Search for the cell housing the specified text and yield its [X, Y] center coordinate. 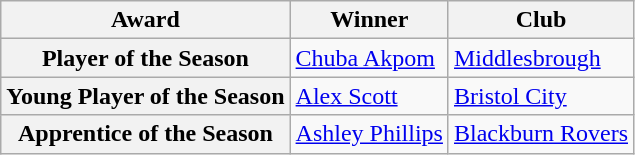
Middlesbrough [540, 58]
Bristol City [540, 96]
Blackburn Rovers [540, 134]
Ashley Phillips [369, 134]
Club [540, 20]
Apprentice of the Season [146, 134]
Award [146, 20]
Young Player of the Season [146, 96]
Chuba Akpom [369, 58]
Player of the Season [146, 58]
Alex Scott [369, 96]
Winner [369, 20]
